Pinpoint the cell where the given text exists, returning its (X, Y) midpoint coordinate. 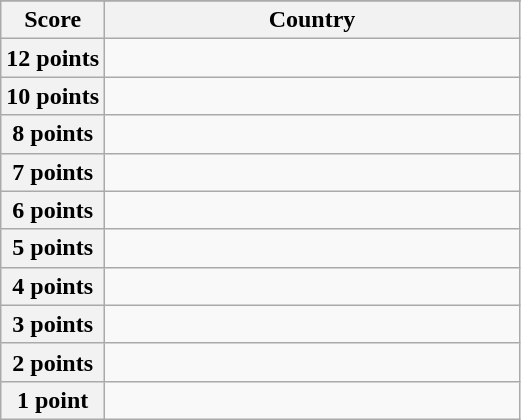
1 point (53, 400)
7 points (53, 172)
8 points (53, 134)
5 points (53, 248)
Country (312, 20)
2 points (53, 362)
10 points (53, 96)
3 points (53, 324)
6 points (53, 210)
Score (53, 20)
4 points (53, 286)
12 points (53, 58)
